Provide the (X, Y) coordinate of the cell's center where the given text is located.  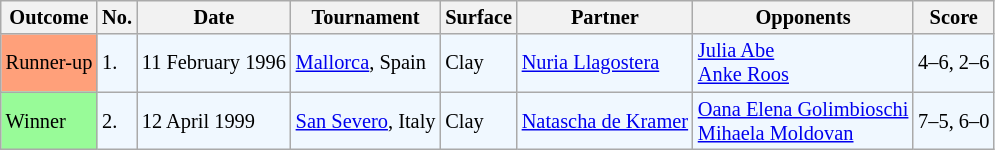
Julia Abe Anke Roos (803, 63)
7–5, 6–0 (954, 121)
No. (117, 17)
San Severo, Italy (366, 121)
Runner-up (49, 63)
Date (214, 17)
11 February 1996 (214, 63)
Winner (49, 121)
Natascha de Kramer (605, 121)
4–6, 2–6 (954, 63)
Score (954, 17)
Partner (605, 17)
Mallorca, Spain (366, 63)
Surface (478, 17)
Outcome (49, 17)
Opponents (803, 17)
1. (117, 63)
2. (117, 121)
Oana Elena Golimbioschi Mihaela Moldovan (803, 121)
Nuria Llagostera (605, 63)
12 April 1999 (214, 121)
Tournament (366, 17)
